Identify which cell holds the provided text, then report its [X, Y] central coordinate. 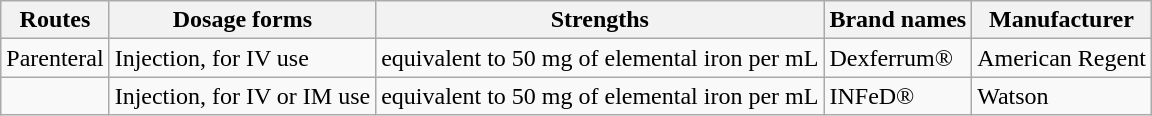
American Regent [1062, 58]
Injection, for IV or IM use [242, 96]
Watson [1062, 96]
INFeD® [898, 96]
Brand names [898, 20]
Injection, for IV use [242, 58]
Strengths [600, 20]
Manufacturer [1062, 20]
Dexferrum® [898, 58]
Dosage forms [242, 20]
Parenteral [55, 58]
Routes [55, 20]
